Search for the cell housing the specified text and yield its [X, Y] center coordinate. 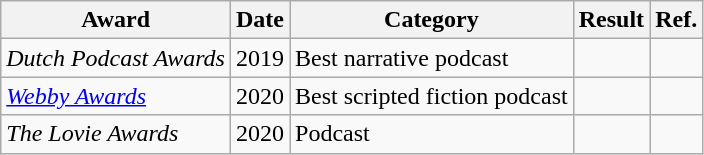
Ref. [676, 20]
The Lovie Awards [116, 134]
Date [260, 20]
2019 [260, 58]
Best scripted fiction podcast [432, 96]
Dutch Podcast Awards [116, 58]
Podcast [432, 134]
Webby Awards [116, 96]
Award [116, 20]
Best narrative podcast [432, 58]
Category [432, 20]
Result [611, 20]
